For the text-containing cell, return its midpoint in (x, y) coordinate format. 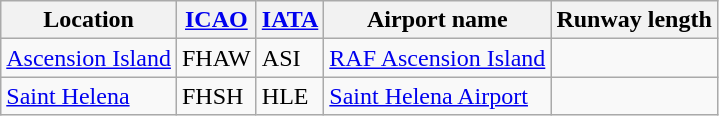
Ascension Island (89, 58)
IATA (290, 20)
Location (89, 20)
ASI (290, 58)
Airport name (438, 20)
Saint Helena (89, 96)
RAF Ascension Island (438, 58)
FHAW (216, 58)
ICAO (216, 20)
FHSH (216, 96)
HLE (290, 96)
Runway length (634, 20)
Saint Helena Airport (438, 96)
